Identify which cell holds the provided text, then report its (x, y) central coordinate. 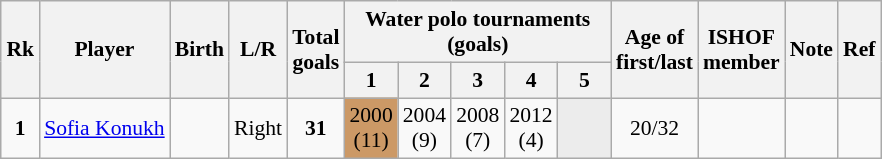
3 (478, 80)
Water polo tournaments(goals) (478, 32)
20/32 (654, 128)
2004(9) (424, 128)
Age offirst/last (654, 50)
Sofia Konukh (104, 128)
ISHOFmember (742, 50)
2012(4) (530, 128)
Birth (200, 50)
Rk (20, 50)
4 (530, 80)
2 (424, 80)
Ref (859, 50)
L/R (258, 50)
31 (316, 128)
2000(11) (370, 128)
Note (812, 50)
2008(7) (478, 128)
Totalgoals (316, 50)
Right (258, 128)
5 (584, 80)
Player (104, 50)
